Provide the [x, y] coordinate of the cell's center where the given text is located.  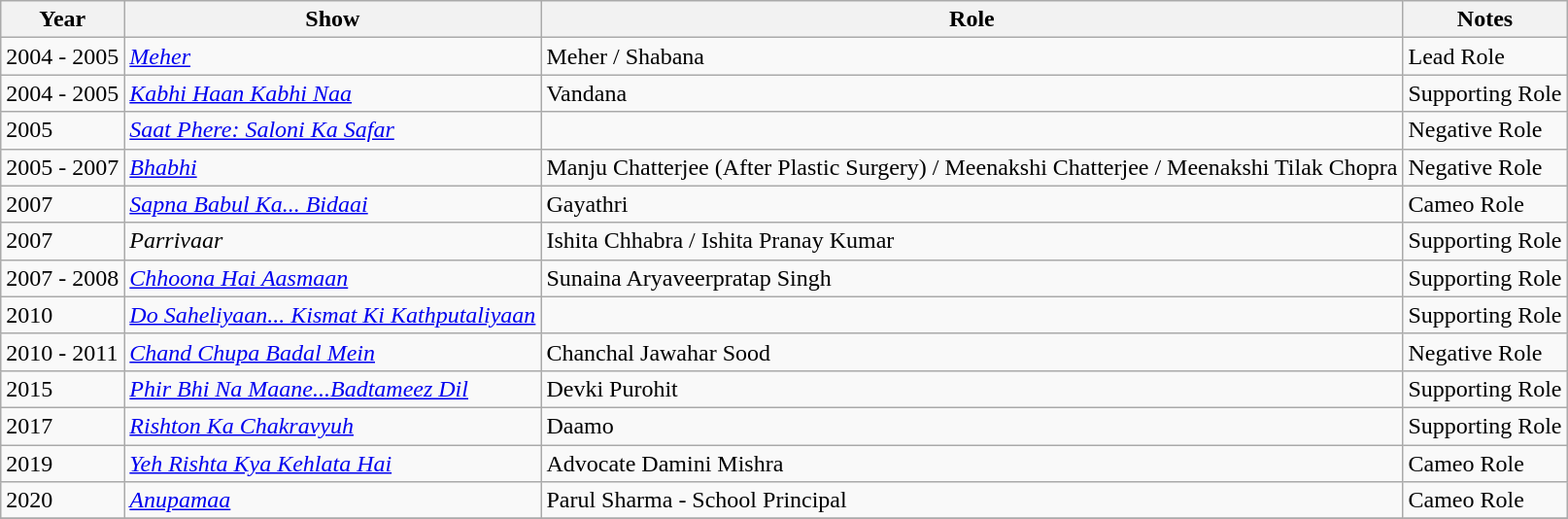
Notes [1484, 19]
Show [332, 19]
Anupamaa [332, 501]
2019 [62, 464]
Lead Role [1484, 56]
2010 [62, 315]
Role [971, 19]
Meher [332, 56]
Ishita Chhabra / Ishita Pranay Kumar [971, 241]
Daamo [971, 426]
Rishton Ka Chakravyuh [332, 426]
Vandana [971, 93]
Sapna Babul Ka... Bidaai [332, 204]
2005 [62, 130]
2007 - 2008 [62, 278]
Do Saheliyaan... Kismat Ki Kathputaliyaan [332, 315]
Kabhi Haan Kabhi Naa [332, 93]
2010 - 2011 [62, 352]
Sunaina Aryaveerpratap Singh [971, 278]
Devki Purohit [971, 389]
2020 [62, 501]
Year [62, 19]
Chand Chupa Badal Mein [332, 352]
Bhabhi [332, 167]
Manju Chatterjee (After Plastic Surgery) / Meenakshi Chatterjee / Meenakshi Tilak Chopra [971, 167]
2017 [62, 426]
Saat Phere: Saloni Ka Safar [332, 130]
Meher / Shabana [971, 56]
Parul Sharma - School Principal [971, 501]
Chhoona Hai Aasmaan [332, 278]
Phir Bhi Na Maane...Badtameez Dil [332, 389]
Parrivaar [332, 241]
Yeh Rishta Kya Kehlata Hai [332, 464]
Gayathri [971, 204]
2015 [62, 389]
Advocate Damini Mishra [971, 464]
Chanchal Jawahar Sood [971, 352]
2005 - 2007 [62, 167]
